For the text-containing cell, return its midpoint in (X, Y) coordinate format. 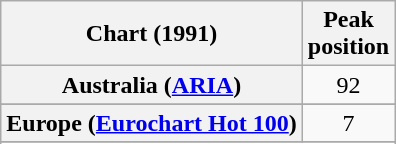
Australia (ARIA) (152, 85)
Peakposition (348, 34)
92 (348, 85)
Europe (Eurochart Hot 100) (152, 123)
7 (348, 123)
Chart (1991) (152, 34)
